Output the [X, Y] coordinate of the center of the cell containing the given text.  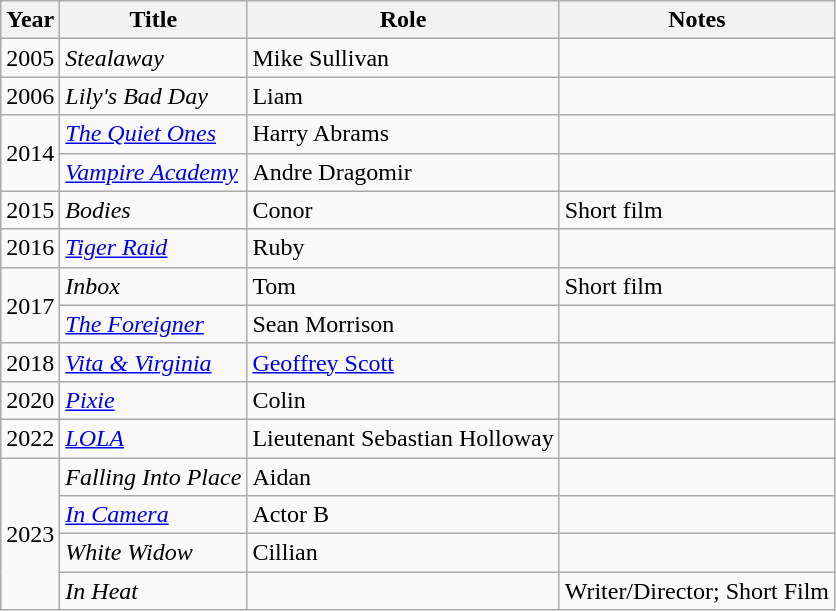
Lily's Bad Day [154, 96]
Cillian [403, 553]
Ruby [403, 248]
2018 [30, 362]
LOLA [154, 438]
Tiger Raid [154, 248]
Sean Morrison [403, 324]
Vampire Academy [154, 172]
Year [30, 20]
White Widow [154, 553]
2014 [30, 153]
Geoffrey Scott [403, 362]
Inbox [154, 286]
Aidan [403, 477]
In Heat [154, 591]
The Quiet Ones [154, 134]
Lieutenant Sebastian Holloway [403, 438]
2022 [30, 438]
2015 [30, 210]
Colin [403, 400]
Role [403, 20]
Stealaway [154, 58]
2006 [30, 96]
Title [154, 20]
2017 [30, 305]
Tom [403, 286]
Liam [403, 96]
Mike Sullivan [403, 58]
2020 [30, 400]
Pixie [154, 400]
Harry Abrams [403, 134]
Vita & Virginia [154, 362]
2016 [30, 248]
Bodies [154, 210]
Falling Into Place [154, 477]
Actor B [403, 515]
2023 [30, 534]
Conor [403, 210]
Andre Dragomir [403, 172]
Writer/Director; Short Film [696, 591]
In Camera [154, 515]
Notes [696, 20]
The Foreigner [154, 324]
2005 [30, 58]
